Provide the (x, y) coordinate of the cell's center where the given text is located.  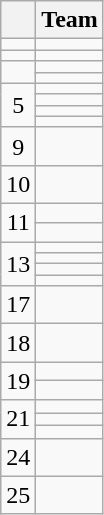
17 (18, 305)
Team (70, 20)
24 (18, 457)
18 (18, 343)
5 (18, 105)
19 (18, 381)
9 (18, 146)
25 (18, 495)
21 (18, 419)
13 (18, 264)
11 (18, 222)
10 (18, 184)
